Determine the (X, Y) coordinate at the center of the cell enclosing the given text.  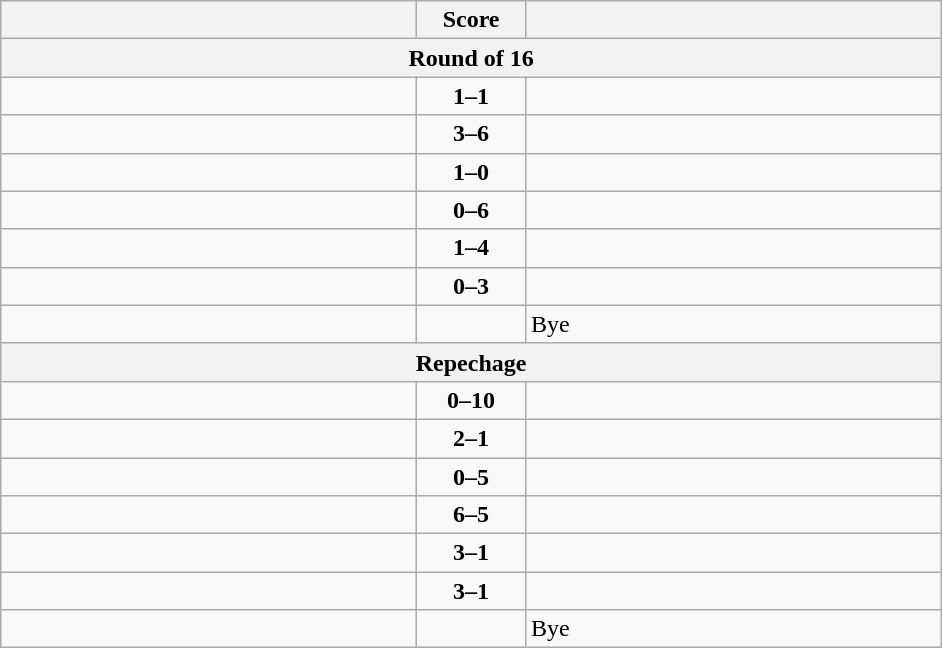
0–6 (472, 210)
0–3 (472, 286)
6–5 (472, 515)
1–1 (472, 96)
Repechage (472, 362)
Round of 16 (472, 58)
1–0 (472, 172)
3–6 (472, 134)
Score (472, 20)
0–10 (472, 400)
2–1 (472, 438)
1–4 (472, 248)
0–5 (472, 477)
